Return the (x, y) coordinate for the center point of the cell that contains the specified text.  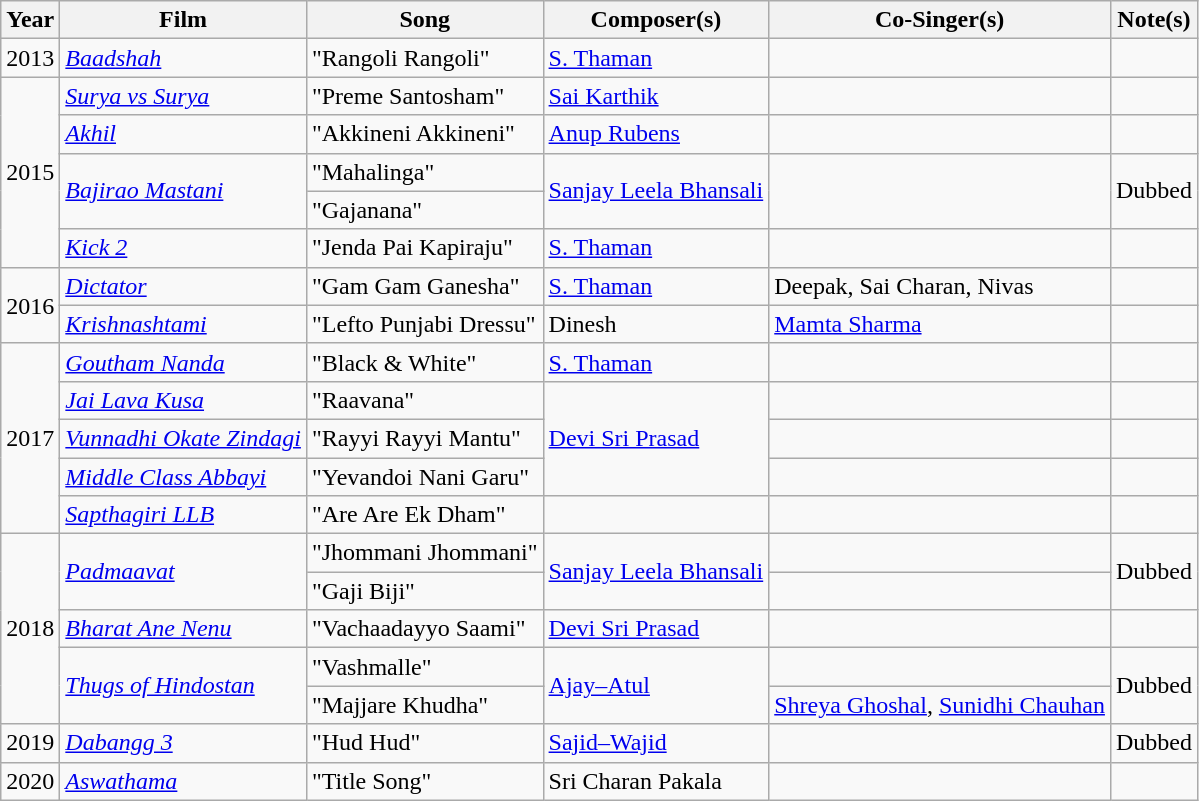
2015 (30, 172)
Sapthagiri LLB (184, 515)
"Jenda Pai Kapiraju" (424, 248)
Ajay–Atul (656, 686)
"Title Song" (424, 781)
2020 (30, 781)
Sri Charan Pakala (656, 781)
"Akkineni Akkineni" (424, 134)
Composer(s) (656, 20)
2018 (30, 629)
Akhil (184, 134)
2013 (30, 58)
"Vashmalle" (424, 667)
Mamta Sharma (940, 324)
Dictator (184, 286)
Film (184, 20)
"Yevandoi Nani Garu" (424, 477)
"Jhommani Jhommani" (424, 553)
Bharat Ane Nenu (184, 629)
"Gaji Biji" (424, 591)
Aswathama (184, 781)
Middle Class Abbayi (184, 477)
Surya vs Surya (184, 96)
"Gam Gam Ganesha" (424, 286)
Anup Rubens (656, 134)
Year (30, 20)
"Rayyi Rayyi Mantu" (424, 438)
"Vachaadayyo Saami" (424, 629)
Deepak, Sai Charan, Nivas (940, 286)
Padmaavat (184, 572)
2016 (30, 305)
Dinesh (656, 324)
Shreya Ghoshal, Sunidhi Chauhan (940, 705)
Krishnashtami (184, 324)
Vunnadhi Okate Zindagi (184, 438)
Sajid–Wajid (656, 743)
Bajirao Mastani (184, 191)
2017 (30, 438)
Baadshah (184, 58)
Goutham Nanda (184, 362)
"Gajanana" (424, 210)
Kick 2 (184, 248)
Jai Lava Kusa (184, 400)
"Are Are Ek Dham" (424, 515)
"Majjare Khudha" (424, 705)
Thugs of Hindostan (184, 686)
2019 (30, 743)
"Rangoli Rangoli" (424, 58)
"Raavana" (424, 400)
Sai Karthik (656, 96)
Dabangg 3 (184, 743)
"Hud Hud" (424, 743)
Note(s) (1154, 20)
"Preme Santosham" (424, 96)
"Lefto Punjabi Dressu" (424, 324)
Co-Singer(s) (940, 20)
Song (424, 20)
"Mahalinga" (424, 172)
"Black & White" (424, 362)
